From the cell containing the given text, extract its center point as [x, y] coordinate. 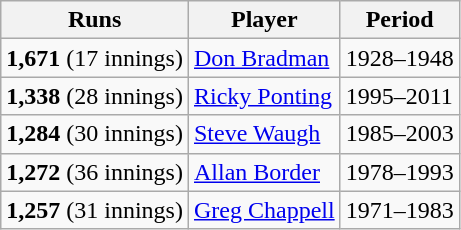
1971–1983 [400, 210]
1,671 (17 innings) [95, 58]
Allan Border [264, 172]
Period [400, 20]
Don Bradman [264, 58]
Greg Chappell [264, 210]
1,338 (28 innings) [95, 96]
1978–1993 [400, 172]
1,272 (36 innings) [95, 172]
Runs [95, 20]
1928–1948 [400, 58]
1,257 (31 innings) [95, 210]
1985–2003 [400, 134]
Player [264, 20]
Ricky Ponting [264, 96]
Steve Waugh [264, 134]
1995–2011 [400, 96]
1,284 (30 innings) [95, 134]
